Detect which cell encompasses the target text, then output its (x, y) center coordinate. 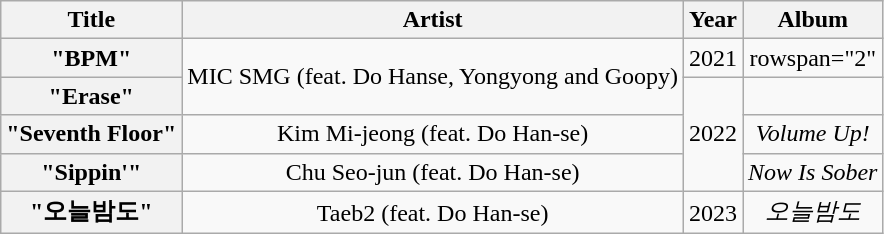
"Erase" (92, 96)
Now Is Sober (813, 172)
"오늘밤도" (92, 212)
오늘밤도 (813, 212)
2023 (712, 212)
rowspan="2" (813, 58)
MIC SMG (feat. Do Hanse, Yongyong and Goopy) (433, 77)
Taeb2 (feat. Do Han-se) (433, 212)
"BPM" (92, 58)
2021 (712, 58)
2022 (712, 134)
Title (92, 20)
Artist (433, 20)
Kim Mi-jeong (feat. Do Han-se) (433, 134)
Year (712, 20)
Volume Up! (813, 134)
Album (813, 20)
"Sippin'" (92, 172)
Chu Seo-jun (feat. Do Han-se) (433, 172)
"Seventh Floor" (92, 134)
